For the text-containing cell, return its midpoint in (X, Y) coordinate format. 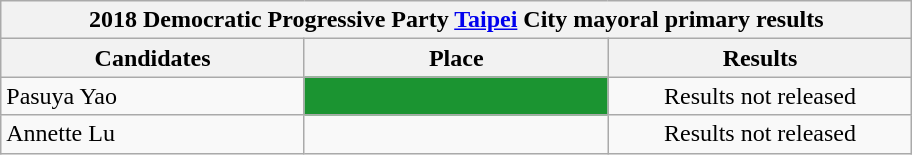
Candidates (153, 58)
Results (760, 58)
Place (456, 58)
Annette Lu (153, 134)
Pasuya Yao (153, 96)
2018 Democratic Progressive Party Taipei City mayoral primary results (456, 20)
